Detect which cell encompasses the target text, then output its (X, Y) center coordinate. 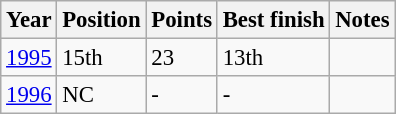
Notes (362, 20)
Best finish (273, 20)
Points (182, 20)
NC (102, 95)
1996 (29, 95)
Year (29, 20)
15th (102, 58)
23 (182, 58)
13th (273, 58)
Position (102, 20)
1995 (29, 58)
